Search for the cell housing the specified text and yield its [X, Y] center coordinate. 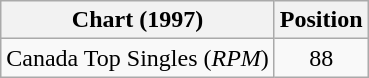
88 [321, 58]
Canada Top Singles (RPM) [138, 58]
Position [321, 20]
Chart (1997) [138, 20]
